Capture the cell that displays the provided text and extract its [X, Y] central coordinate. 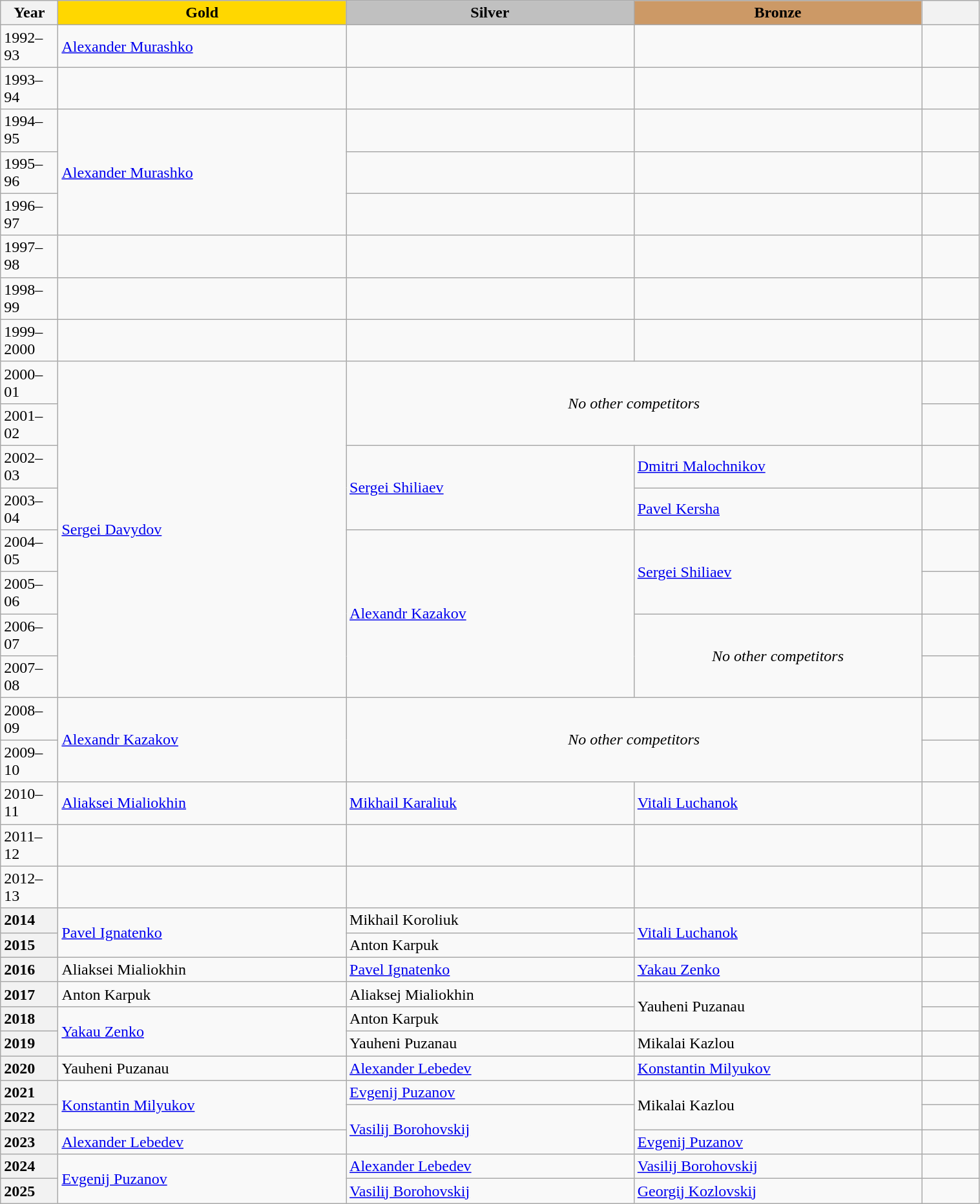
1993–94 [30, 88]
2009–10 [30, 761]
2019 [30, 1043]
2025 [30, 1191]
Silver [490, 13]
2005–06 [30, 593]
Pavel Kersha [778, 508]
2002–03 [30, 467]
Bronze [778, 13]
2003–04 [30, 508]
2010–11 [30, 803]
2016 [30, 969]
2021 [30, 1093]
2022 [30, 1117]
2001–02 [30, 424]
2006–07 [30, 635]
Sergei Davydov [202, 529]
Dmitri Malochnikov [778, 467]
1997–98 [30, 256]
Gold [202, 13]
Aliaksej Mialiokhin [490, 994]
2007–08 [30, 677]
1999–2000 [30, 340]
1994–95 [30, 131]
2012–13 [30, 887]
1992–93 [30, 47]
2004–05 [30, 551]
Georgij Kozlovskij [778, 1191]
2008–09 [30, 719]
2020 [30, 1068]
2023 [30, 1142]
1998–99 [30, 299]
2014 [30, 920]
2015 [30, 945]
2018 [30, 1019]
Mikhail Koroliuk [490, 920]
1996–97 [30, 215]
2011–12 [30, 845]
2000–01 [30, 383]
2024 [30, 1167]
Mikhail Karaliuk [490, 803]
1995–96 [30, 172]
2017 [30, 994]
Year [30, 13]
